Provide the [x, y] coordinate of the cell's center where the given text is located.  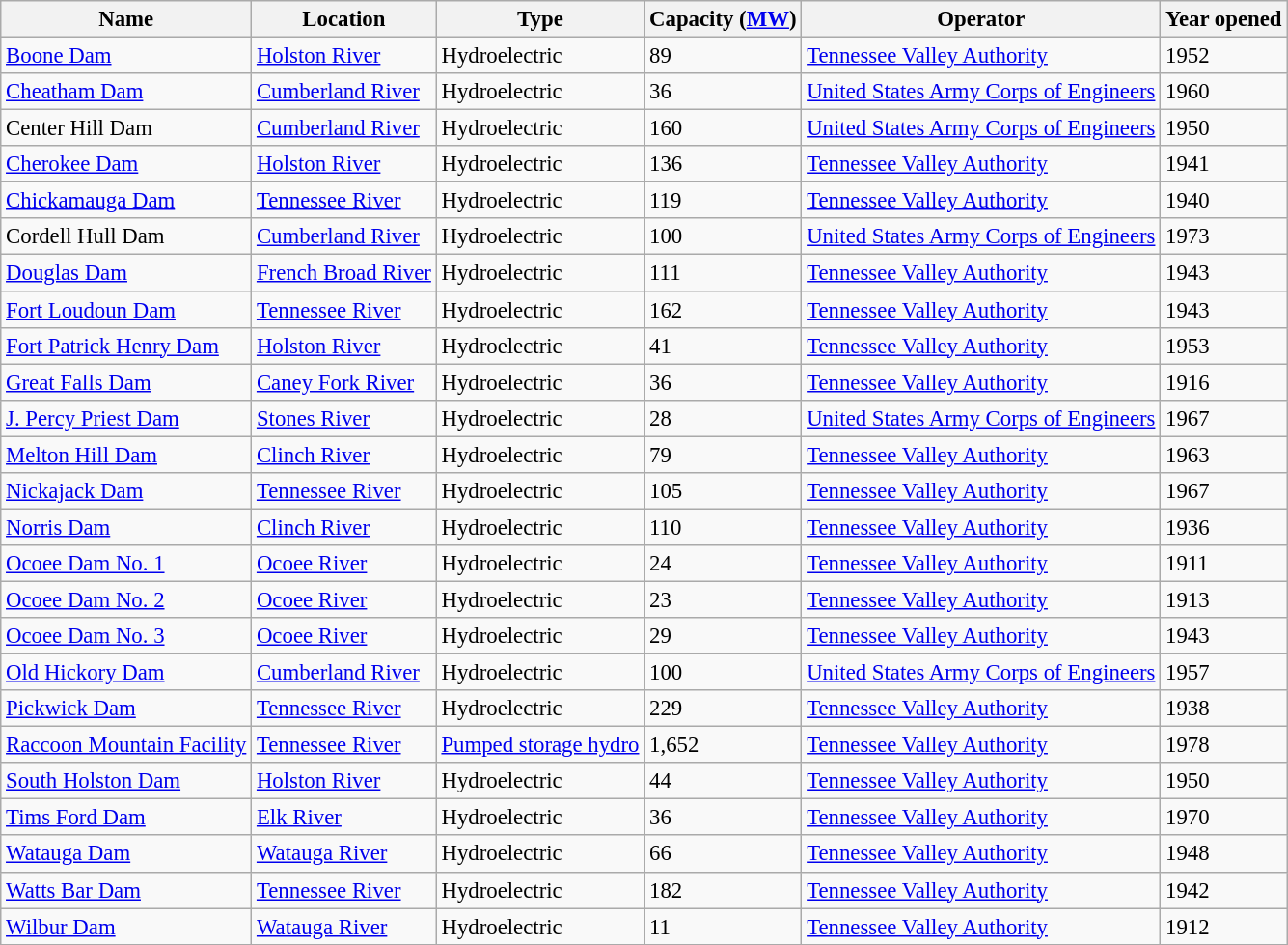
1936 [1223, 527]
24 [724, 564]
Ocoee Dam No. 3 [126, 636]
44 [724, 781]
South Holston Dam [126, 781]
Great Falls Dam [126, 382]
1912 [1223, 927]
1978 [1223, 745]
1973 [1223, 236]
136 [724, 164]
1938 [1223, 709]
1963 [1223, 455]
Pumped storage hydro [540, 745]
Fort Patrick Henry Dam [126, 346]
Watts Bar Dam [126, 890]
1916 [1223, 382]
66 [724, 854]
162 [724, 310]
Cherokee Dam [126, 164]
1953 [1223, 346]
Cheatham Dam [126, 92]
Nickajack Dam [126, 491]
110 [724, 527]
Raccoon Mountain Facility [126, 745]
Melton Hill Dam [126, 455]
79 [724, 455]
229 [724, 709]
Watauga Dam [126, 854]
11 [724, 927]
Center Hill Dam [126, 128]
111 [724, 273]
Tims Ford Dam [126, 818]
105 [724, 491]
182 [724, 890]
41 [724, 346]
89 [724, 56]
Operator [981, 19]
Location [344, 19]
119 [724, 201]
Ocoee Dam No. 2 [126, 599]
Ocoee Dam No. 1 [126, 564]
Fort Loudoun Dam [126, 310]
1948 [1223, 854]
Norris Dam [126, 527]
Stones River [344, 418]
1960 [1223, 92]
1940 [1223, 201]
Old Hickory Dam [126, 673]
Year opened [1223, 19]
Boone Dam [126, 56]
J. Percy Priest Dam [126, 418]
Name [126, 19]
Elk River [344, 818]
160 [724, 128]
Pickwick Dam [126, 709]
Capacity (MW) [724, 19]
Cordell Hull Dam [126, 236]
Caney Fork River [344, 382]
1952 [1223, 56]
1,652 [724, 745]
1942 [1223, 890]
1941 [1223, 164]
French Broad River [344, 273]
1957 [1223, 673]
Type [540, 19]
1970 [1223, 818]
Wilbur Dam [126, 927]
23 [724, 599]
Chickamauga Dam [126, 201]
1913 [1223, 599]
28 [724, 418]
1911 [1223, 564]
29 [724, 636]
Douglas Dam [126, 273]
